Return [X, Y] of the center of cell containing provided text 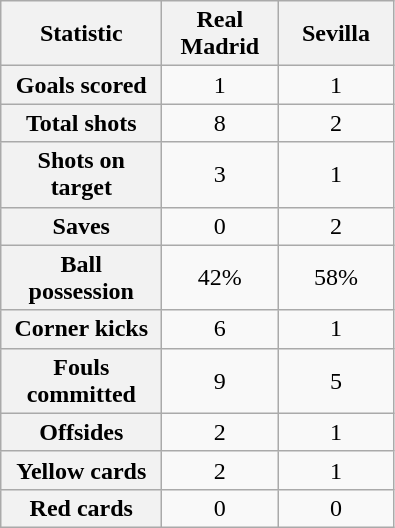
Ball possession [82, 278]
9 [220, 380]
Offsides [82, 432]
Fouls committed [82, 380]
Total shots [82, 123]
Real Madrid [220, 34]
Shots on target [82, 174]
8 [220, 123]
Yellow cards [82, 470]
6 [220, 329]
3 [220, 174]
5 [336, 380]
Red cards [82, 508]
Statistic [82, 34]
Goals scored [82, 85]
Saves [82, 226]
42% [220, 278]
58% [336, 278]
Sevilla [336, 34]
Corner kicks [82, 329]
